Scan for the cell matching the given text and deliver its [X, Y] coordinate at center. 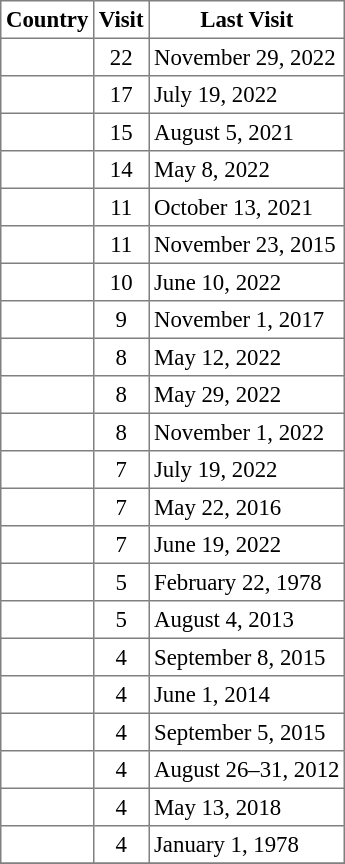
November 1, 2022 [247, 432]
22 [122, 57]
14 [122, 170]
May 29, 2022 [247, 395]
May 8, 2022 [247, 170]
October 13, 2021 [247, 207]
June 10, 2022 [247, 282]
May 12, 2022 [247, 357]
September 5, 2015 [247, 732]
November 29, 2022 [247, 57]
August 5, 2021 [247, 132]
9 [122, 320]
Country [48, 20]
15 [122, 132]
10 [122, 282]
August 26–31, 2012 [247, 770]
November 23, 2015 [247, 245]
February 22, 1978 [247, 582]
May 13, 2018 [247, 807]
June 1, 2014 [247, 695]
17 [122, 95]
Visit [122, 20]
June 19, 2022 [247, 545]
Last Visit [247, 20]
September 8, 2015 [247, 657]
January 1, 1978 [247, 845]
May 22, 2016 [247, 507]
August 4, 2013 [247, 620]
November 1, 2017 [247, 320]
